Return (x, y) of the center of cell containing provided text 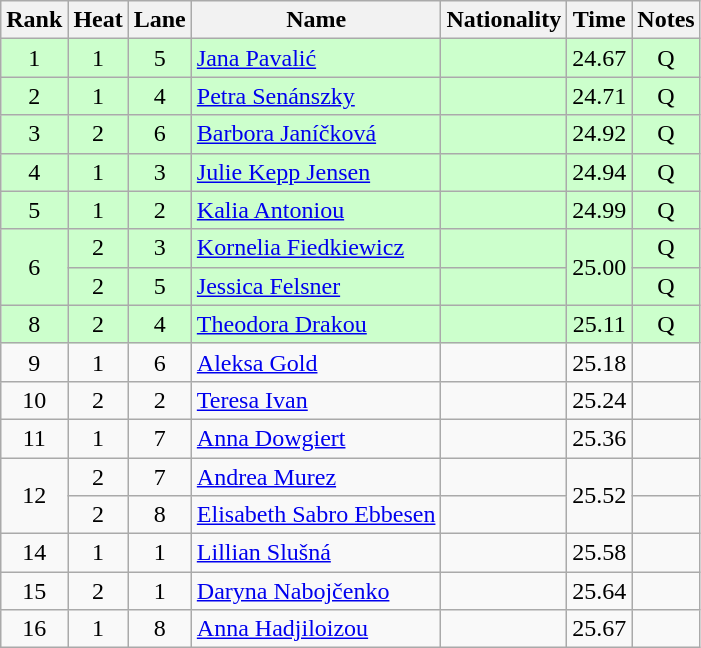
Jessica Felsner (316, 286)
Barbora Janíčková (316, 134)
Elisabeth Sabro Ebbesen (316, 515)
Theodora Drakou (316, 324)
9 (34, 362)
25.67 (600, 629)
24.71 (600, 96)
25.36 (600, 438)
12 (34, 496)
25.11 (600, 324)
25.00 (600, 267)
11 (34, 438)
25.24 (600, 400)
25.18 (600, 362)
24.94 (600, 172)
Lane (160, 20)
Anna Hadjiloizou (316, 629)
24.92 (600, 134)
10 (34, 400)
24.99 (600, 210)
15 (34, 591)
Kornelia Fiedkiewicz (316, 248)
Aleksa Gold (316, 362)
Notes (666, 20)
Lillian Slušná (316, 553)
Rank (34, 20)
25.64 (600, 591)
Teresa Ivan (316, 400)
24.67 (600, 58)
Daryna Nabojčenko (316, 591)
14 (34, 553)
25.52 (600, 496)
Nationality (504, 20)
Petra Senánszky (316, 96)
Name (316, 20)
Julie Kepp Jensen (316, 172)
Jana Pavalić (316, 58)
16 (34, 629)
Time (600, 20)
Heat (98, 20)
Andrea Murez (316, 477)
Anna Dowgiert (316, 438)
Kalia Antoniou (316, 210)
25.58 (600, 553)
